Return the [x, y] coordinate for the center point of the cell that contains the specified text.  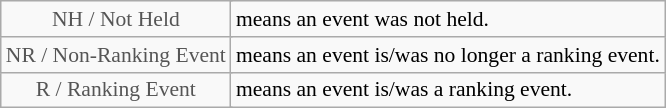
means an event is/was no longer a ranking event. [448, 55]
means an event is/was a ranking event. [448, 90]
R / Ranking Event [116, 90]
NR / Non-Ranking Event [116, 55]
means an event was not held. [448, 19]
NH / Not Held [116, 19]
